Identify which cell holds the provided text, then report its (x, y) central coordinate. 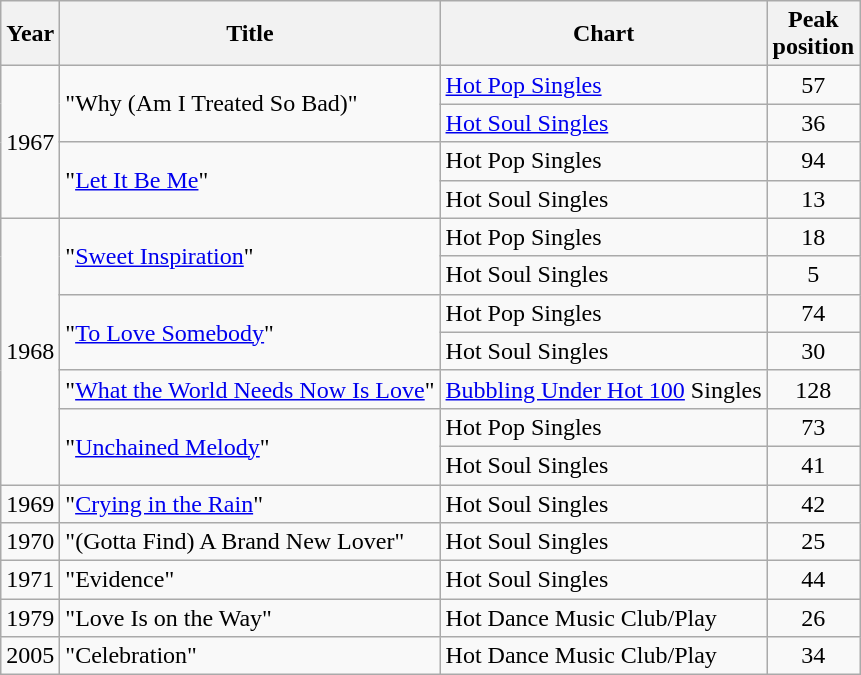
"Why (Am I Treated So Bad)" (250, 104)
Chart (604, 34)
1968 (30, 351)
"Sweet Inspiration" (250, 256)
2005 (30, 656)
73 (813, 427)
41 (813, 465)
36 (813, 123)
"Let It Be Me" (250, 180)
"Love Is on the Way" (250, 618)
"To Love Somebody" (250, 332)
1967 (30, 142)
Peakposition (813, 34)
25 (813, 542)
57 (813, 85)
"Crying in the Rain" (250, 503)
34 (813, 656)
1970 (30, 542)
44 (813, 580)
42 (813, 503)
"Evidence" (250, 580)
"Celebration" (250, 656)
"(Gotta Find) A Brand New Lover" (250, 542)
26 (813, 618)
128 (813, 389)
1971 (30, 580)
74 (813, 313)
"What the World Needs Now Is Love" (250, 389)
"Unchained Melody" (250, 446)
30 (813, 351)
1979 (30, 618)
94 (813, 161)
18 (813, 237)
5 (813, 275)
Year (30, 34)
13 (813, 199)
Bubbling Under Hot 100 Singles (604, 389)
Title (250, 34)
1969 (30, 503)
